Identify which cell holds the provided text, then report its [X, Y] central coordinate. 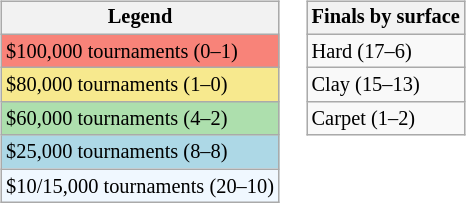
Hard (17–6) [386, 51]
$100,000 tournaments (0–1) [140, 51]
Carpet (1–2) [386, 119]
Finals by surface [386, 18]
Clay (15–13) [386, 85]
$25,000 tournaments (8–8) [140, 152]
$60,000 tournaments (4–2) [140, 119]
Legend [140, 18]
$80,000 tournaments (1–0) [140, 85]
$10/15,000 tournaments (20–10) [140, 186]
